Detect which cell encompasses the target text, then output its [X, Y] center coordinate. 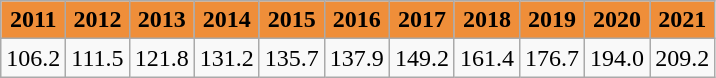
2013 [162, 20]
2020 [618, 20]
135.7 [292, 58]
209.2 [682, 58]
2014 [226, 20]
161.4 [486, 58]
2016 [356, 20]
2021 [682, 20]
2012 [98, 20]
137.9 [356, 58]
2019 [552, 20]
131.2 [226, 58]
2015 [292, 20]
176.7 [552, 58]
106.2 [34, 58]
2017 [422, 20]
194.0 [618, 58]
2018 [486, 20]
2011 [34, 20]
121.8 [162, 58]
149.2 [422, 58]
111.5 [98, 58]
